Return the (X, Y) coordinate for the center point of the cell that contains the specified text.  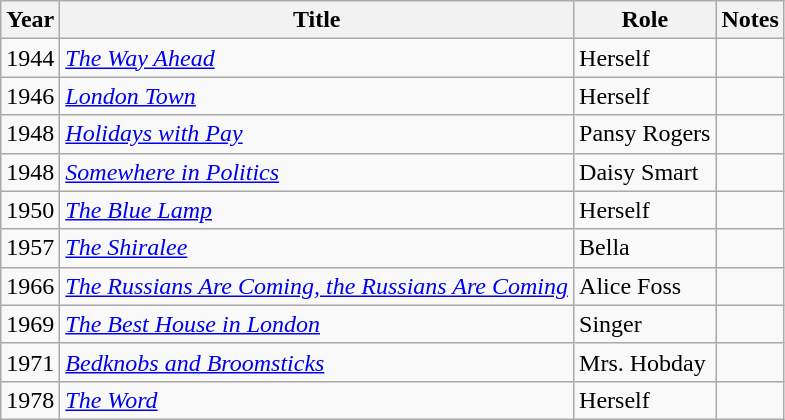
Alice Foss (645, 286)
Daisy Smart (645, 172)
London Town (317, 96)
Role (645, 20)
The Word (317, 400)
1950 (30, 210)
1969 (30, 324)
Bella (645, 248)
The Way Ahead (317, 58)
The Blue Lamp (317, 210)
1971 (30, 362)
Year (30, 20)
The Russians Are Coming, the Russians Are Coming (317, 286)
Bedknobs and Broomsticks (317, 362)
Holidays with Pay (317, 134)
1978 (30, 400)
Notes (750, 20)
The Best House in London (317, 324)
Somewhere in Politics (317, 172)
Pansy Rogers (645, 134)
1957 (30, 248)
1966 (30, 286)
1944 (30, 58)
The Shiralee (317, 248)
1946 (30, 96)
Mrs. Hobday (645, 362)
Singer (645, 324)
Title (317, 20)
